From the cell containing the given text, extract its center point as [x, y] coordinate. 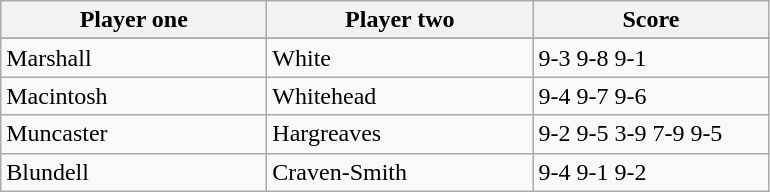
Score [651, 20]
Craven-Smith [400, 172]
Hargreaves [400, 134]
9-4 9-7 9-6 [651, 96]
Blundell [134, 172]
9-3 9-8 9-1 [651, 58]
Whitehead [400, 96]
Player one [134, 20]
Marshall [134, 58]
Muncaster [134, 134]
9-4 9-1 9-2 [651, 172]
Player two [400, 20]
White [400, 58]
Macintosh [134, 96]
9-2 9-5 3-9 7-9 9-5 [651, 134]
